Return (X, Y) of the center of cell containing provided text 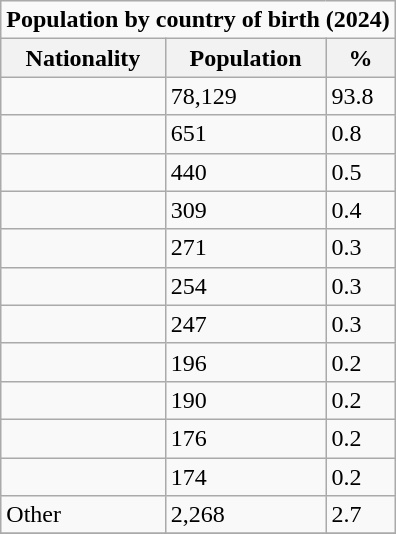
176 (246, 438)
0.5 (360, 172)
440 (246, 172)
Population (246, 58)
Population by country of birth (2024) (198, 20)
196 (246, 362)
Nationality (83, 58)
Other (83, 515)
174 (246, 477)
271 (246, 248)
309 (246, 210)
0.4 (360, 210)
93.8 (360, 96)
0.8 (360, 134)
2,268 (246, 515)
190 (246, 400)
254 (246, 286)
78,129 (246, 96)
247 (246, 324)
2.7 (360, 515)
651 (246, 134)
% (360, 58)
